Pinpoint the cell where the given text exists, returning its (x, y) midpoint coordinate. 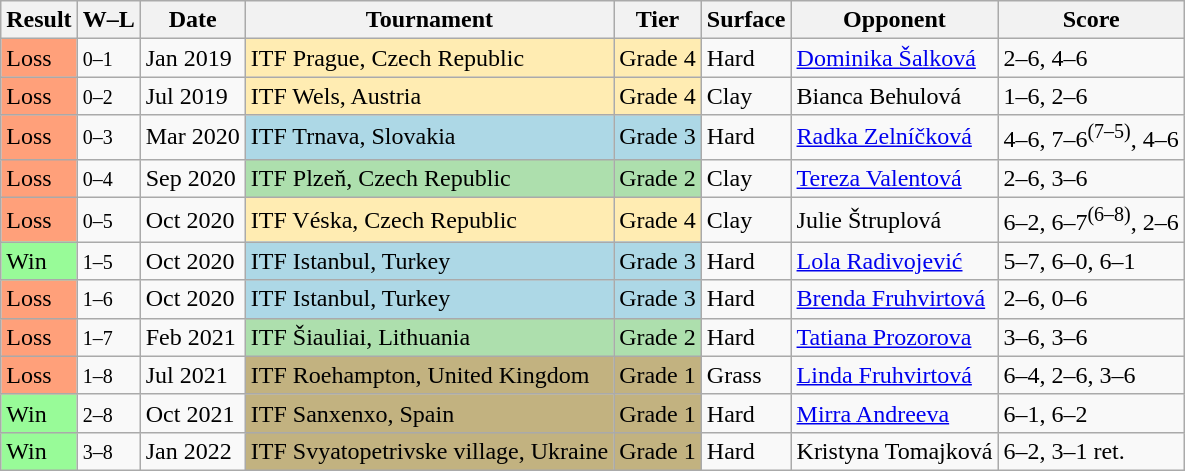
Surface (746, 20)
6–4, 2–6, 3–6 (1091, 375)
0–2 (108, 96)
4–6, 7–6(7–5), 4–6 (1091, 138)
Jul 2021 (192, 375)
Feb 2021 (192, 337)
Result (39, 20)
3–8 (108, 451)
ITF Prague, Czech Republic (429, 58)
0–4 (108, 178)
3–6, 3–6 (1091, 337)
Jul 2019 (192, 96)
Dominika Šalková (894, 58)
ITF Roehampton, United Kingdom (429, 375)
6–2, 6–7(6–8), 2–6 (1091, 220)
ITF Sanxenxo, Spain (429, 413)
Julie Štruplová (894, 220)
2–6, 4–6 (1091, 58)
0–1 (108, 58)
Tournament (429, 20)
W–L (108, 20)
Mirra Andreeva (894, 413)
Tier (658, 20)
Bianca Behulová (894, 96)
Mar 2020 (192, 138)
Date (192, 20)
Kristyna Tomajková (894, 451)
0–3 (108, 138)
ITF Trnava, Slovakia (429, 138)
Tatiana Prozorova (894, 337)
Lola Radivojević (894, 261)
ITF Plzeň, Czech Republic (429, 178)
Sep 2020 (192, 178)
Jan 2022 (192, 451)
1–5 (108, 261)
1–6, 2–6 (1091, 96)
Brenda Fruhvirtová (894, 299)
Tereza Valentová (894, 178)
2–8 (108, 413)
1–8 (108, 375)
Linda Fruhvirtová (894, 375)
Jan 2019 (192, 58)
Grass (746, 375)
1–6 (108, 299)
6–2, 3–1 ret. (1091, 451)
2–6, 0–6 (1091, 299)
ITF Wels, Austria (429, 96)
0–5 (108, 220)
Score (1091, 20)
Radka Zelníčková (894, 138)
1–7 (108, 337)
Opponent (894, 20)
ITF Šiauliai, Lithuania (429, 337)
ITF Svyatopetrivske village, Ukraine (429, 451)
2–6, 3–6 (1091, 178)
5–7, 6–0, 6–1 (1091, 261)
Oct 2021 (192, 413)
6–1, 6–2 (1091, 413)
ITF Véska, Czech Republic (429, 220)
